Output the [x, y] coordinate of the center of the cell containing the given text.  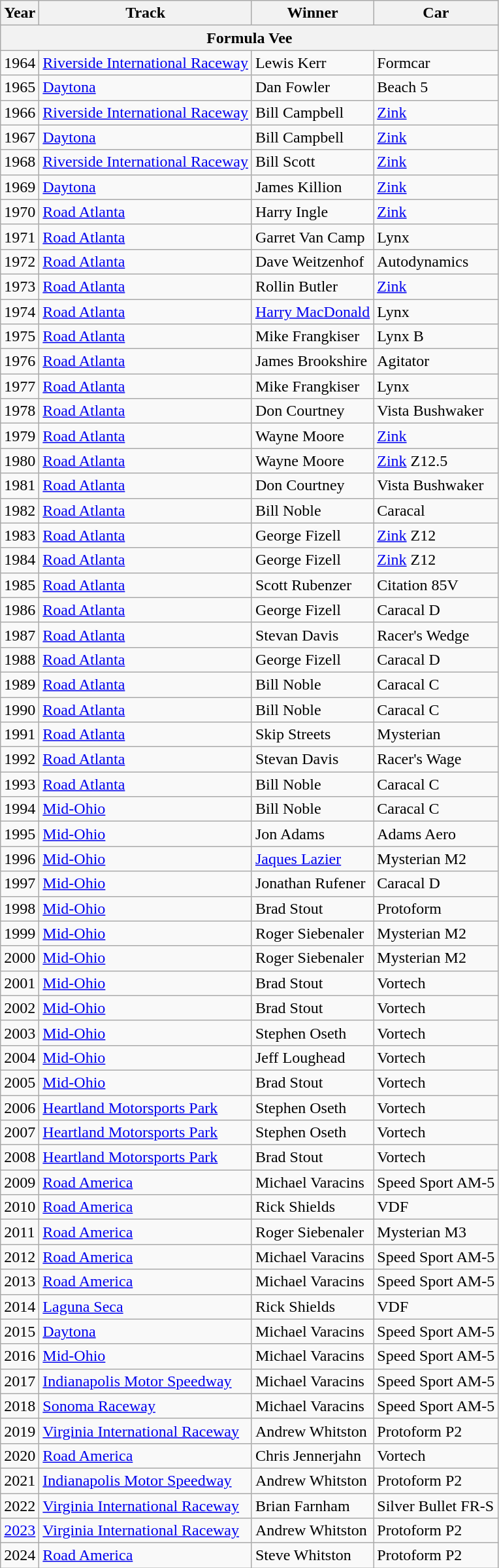
Rollin Butler [312, 286]
Agitator [436, 361]
Brian Farnham [312, 1505]
1990 [20, 709]
1988 [20, 659]
1997 [20, 884]
Skip Streets [312, 735]
Jonathan Rufener [312, 884]
1987 [20, 635]
1965 [20, 88]
2005 [20, 1082]
1983 [20, 535]
2023 [20, 1531]
Track [146, 13]
2007 [20, 1133]
1998 [20, 909]
1982 [20, 510]
Year [20, 13]
2013 [20, 1282]
2003 [20, 1033]
1986 [20, 610]
1984 [20, 560]
Harry Ingle [312, 212]
Garret Van Camp [312, 237]
1972 [20, 261]
1964 [20, 63]
Chris Jennerjahn [312, 1456]
2012 [20, 1257]
1966 [20, 112]
2020 [20, 1456]
2017 [20, 1381]
Harry MacDonald [312, 312]
1991 [20, 735]
2000 [20, 958]
Dave Weitzenhof [312, 261]
2018 [20, 1406]
1968 [20, 162]
1981 [20, 486]
Jeff Loughead [312, 1058]
2024 [20, 1556]
Formula Vee [249, 38]
1974 [20, 312]
2010 [20, 1207]
Jaques Lazier [312, 859]
2008 [20, 1158]
James Brookshire [312, 361]
2019 [20, 1431]
Car [436, 13]
2022 [20, 1505]
1993 [20, 784]
1977 [20, 386]
2015 [20, 1331]
1996 [20, 859]
1975 [20, 337]
Formcar [436, 63]
Lynx B [436, 337]
1973 [20, 286]
1979 [20, 436]
Silver Bullet FR-S [436, 1505]
1999 [20, 933]
Zink Z12.5 [436, 461]
Winner [312, 13]
1970 [20, 212]
1994 [20, 809]
Mysterian M3 [436, 1232]
1967 [20, 137]
Caracal [436, 510]
2006 [20, 1108]
Jon Adams [312, 834]
Laguna Seca [146, 1307]
2009 [20, 1182]
2016 [20, 1356]
2001 [20, 983]
Citation 85V [436, 585]
Steve Whitston [312, 1556]
Mysterian [436, 735]
Adams Aero [436, 834]
1985 [20, 585]
Racer's Wage [436, 759]
Protoform [436, 909]
Beach 5 [436, 88]
Lewis Kerr [312, 63]
2014 [20, 1307]
James Killion [312, 187]
Racer's Wedge [436, 635]
2011 [20, 1232]
1978 [20, 411]
1992 [20, 759]
1995 [20, 834]
1969 [20, 187]
Sonoma Raceway [146, 1406]
1980 [20, 461]
Dan Fowler [312, 88]
Scott Rubenzer [312, 585]
1971 [20, 237]
1976 [20, 361]
2002 [20, 1008]
2004 [20, 1058]
Autodynamics [436, 261]
Bill Scott [312, 162]
1989 [20, 684]
2021 [20, 1480]
